Determine the (X, Y) coordinate at the center of the cell enclosing the given text.  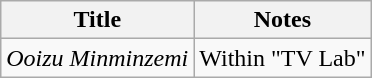
Title (98, 20)
Within "TV Lab" (282, 58)
Ooizu Minminzemi (98, 58)
Notes (282, 20)
